From the cell containing the given text, extract its center point as [x, y] coordinate. 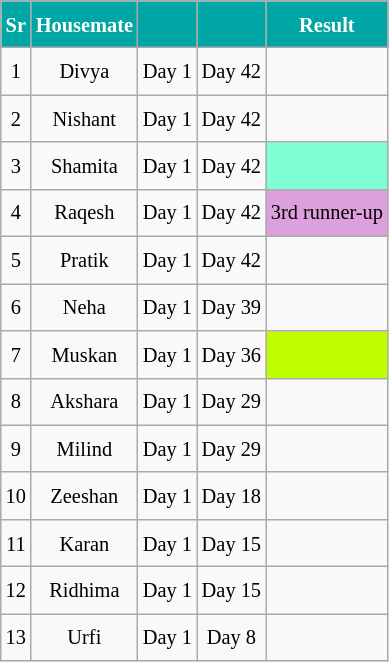
Karan [84, 542]
6 [16, 306]
Housemate [84, 24]
Akshara [84, 402]
Day 8 [232, 636]
Milind [84, 448]
13 [16, 636]
11 [16, 542]
4 [16, 212]
9 [16, 448]
Day 18 [232, 496]
7 [16, 354]
Zeeshan [84, 496]
Urfi [84, 636]
Result [327, 24]
8 [16, 402]
Muskan [84, 354]
3 [16, 166]
12 [16, 590]
Shamita [84, 166]
Neha [84, 306]
10 [16, 496]
Day 36 [232, 354]
Day 39 [232, 306]
3rd runner-up [327, 212]
Raqesh [84, 212]
5 [16, 260]
Sr [16, 24]
1 [16, 72]
2 [16, 118]
Nishant [84, 118]
Ridhima [84, 590]
Pratik [84, 260]
Divya [84, 72]
